For the text-containing cell, return its midpoint in (X, Y) coordinate format. 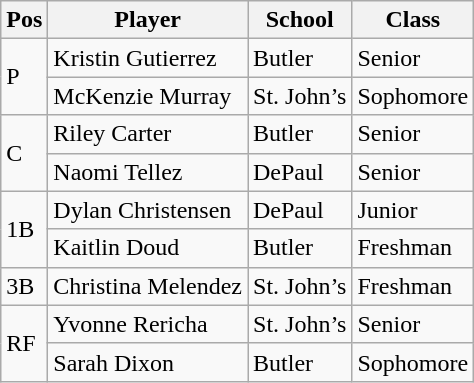
3B (24, 286)
McKenzie Murray (148, 96)
Naomi Tellez (148, 172)
RF (24, 343)
Sarah Dixon (148, 362)
Junior (413, 210)
Class (413, 20)
1B (24, 229)
Dylan Christensen (148, 210)
Christina Melendez (148, 286)
C (24, 153)
Pos (24, 20)
Yvonne Rericha (148, 324)
Kaitlin Doud (148, 248)
Riley Carter (148, 134)
School (300, 20)
Player (148, 20)
Kristin Gutierrez (148, 58)
P (24, 77)
